Scan for the cell matching the given text and deliver its [x, y] coordinate at center. 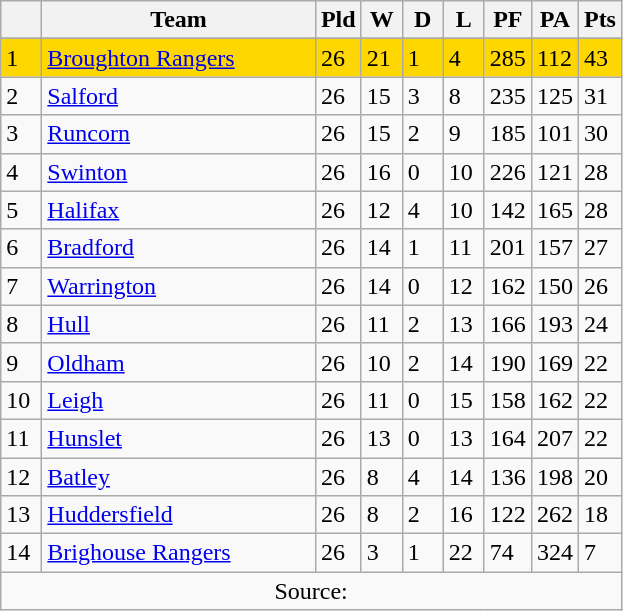
165 [554, 210]
Runcorn [179, 134]
324 [554, 553]
31 [600, 96]
136 [508, 477]
169 [554, 362]
43 [600, 58]
285 [508, 58]
L [464, 20]
24 [600, 324]
Hull [179, 324]
262 [554, 515]
Halifax [179, 210]
D [422, 20]
235 [508, 96]
18 [600, 515]
125 [554, 96]
74 [508, 553]
21 [382, 58]
Bradford [179, 248]
Leigh [179, 400]
PA [554, 20]
201 [508, 248]
Huddersfield [179, 515]
PF [508, 20]
122 [508, 515]
Batley [179, 477]
5 [22, 210]
121 [554, 172]
150 [554, 286]
Source: [312, 591]
198 [554, 477]
W [382, 20]
112 [554, 58]
Team [179, 20]
Broughton Rangers [179, 58]
Pld [338, 20]
190 [508, 362]
164 [508, 438]
30 [600, 134]
226 [508, 172]
Hunslet [179, 438]
142 [508, 210]
157 [554, 248]
185 [508, 134]
27 [600, 248]
20 [600, 477]
101 [554, 134]
158 [508, 400]
Swinton [179, 172]
193 [554, 324]
166 [508, 324]
6 [22, 248]
Brighouse Rangers [179, 553]
Pts [600, 20]
207 [554, 438]
Oldham [179, 362]
Warrington [179, 286]
Salford [179, 96]
